Determine the (X, Y) coordinate at the center of the cell enclosing the given text.  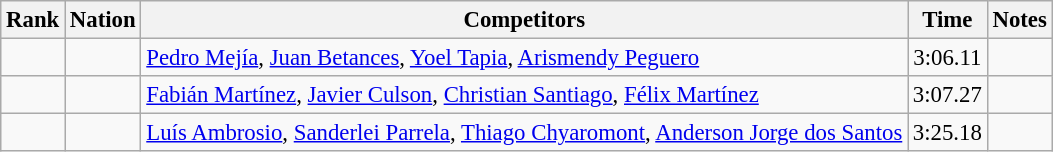
Pedro Mejía, Juan Betances, Yoel Tapia, Arismendy Peguero (524, 58)
Rank (33, 20)
Nation (103, 20)
Luís Ambrosio, Sanderlei Parrela, Thiago Chyaromont, Anderson Jorge dos Santos (524, 133)
3:07.27 (948, 95)
3:06.11 (948, 58)
Time (948, 20)
Fabián Martínez, Javier Culson, Christian Santiago, Félix Martínez (524, 95)
Notes (1020, 20)
3:25.18 (948, 133)
Competitors (524, 20)
